Output the (X, Y) coordinate of the center of the cell containing the given text.  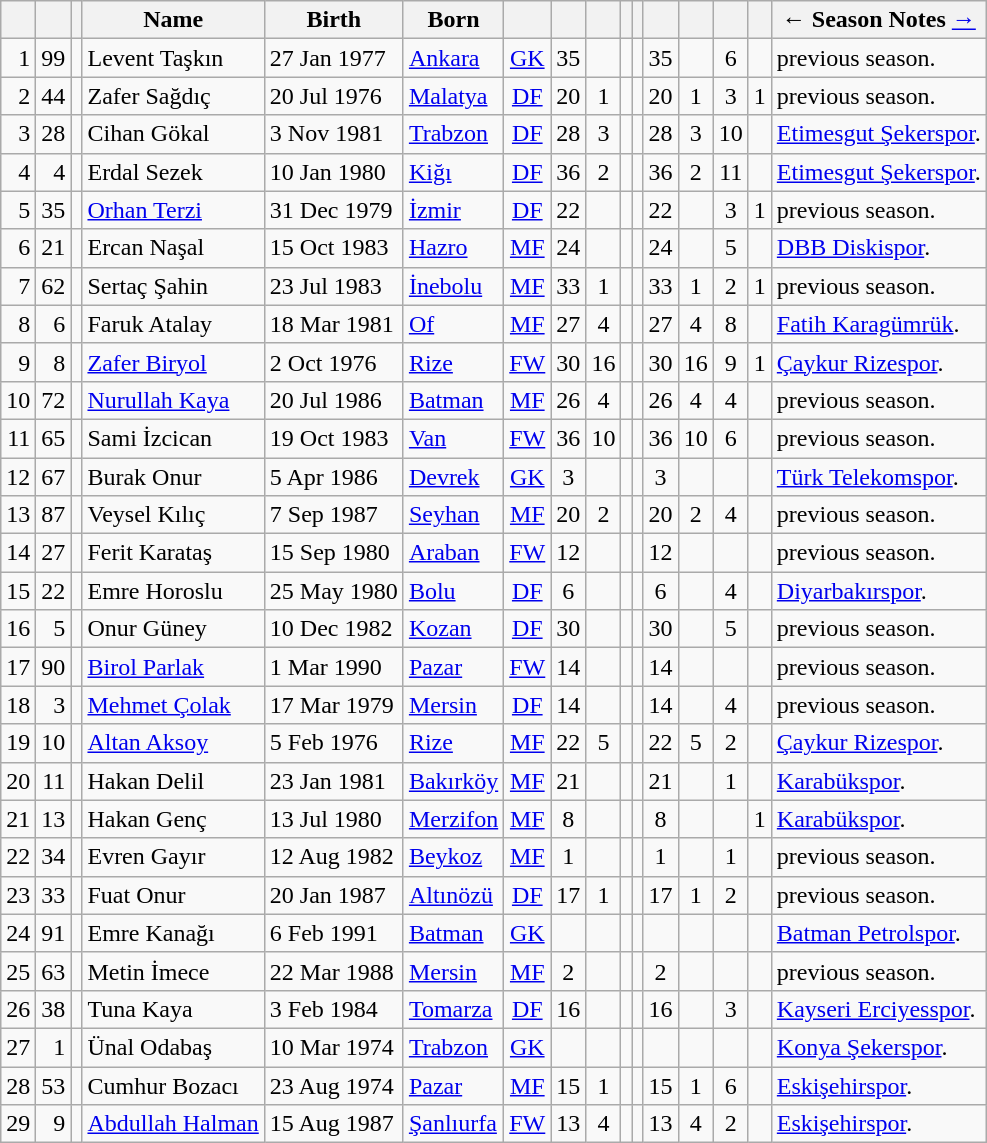
Zafer Biryol (173, 362)
29 (18, 1124)
Erdal Sezek (173, 172)
53 (54, 1085)
13 Jul 1980 (334, 819)
19 Oct 1983 (334, 438)
Birth (334, 20)
Of (453, 324)
Cihan Gökal (173, 134)
67 (54, 477)
Konya Şekerspor. (878, 1047)
63 (54, 971)
7 Sep 1987 (334, 515)
Malatya (453, 96)
Sami İzcican (173, 438)
Evren Gayır (173, 857)
10 Mar 1974 (334, 1047)
← Season Notes → (878, 20)
15 Sep 1980 (334, 553)
Seyhan (453, 515)
Bakırköy (453, 781)
72 (54, 400)
Kayseri Erciyesspor. (878, 1009)
Altınözü (453, 895)
19 (18, 743)
Beykoz (453, 857)
20 Jul 1976 (334, 96)
27 Jan 1977 (334, 58)
Batman Petrolspor. (878, 933)
Kozan (453, 629)
Faruk Atalay (173, 324)
10 Jan 1980 (334, 172)
İzmir (453, 210)
20 Jan 1987 (334, 895)
Zafer Sağdıç (173, 96)
Şanlıurfa (453, 1124)
DBB Diskispor. (878, 248)
3 Feb 1984 (334, 1009)
Birol Parlak (173, 667)
87 (54, 515)
Ferit Karataş (173, 553)
Altan Aksoy (173, 743)
1 Mar 1990 (334, 667)
17 Mar 1979 (334, 705)
Tuna Kaya (173, 1009)
Onur Güney (173, 629)
38 (54, 1009)
Merzifon (453, 819)
Emre Kanağı (173, 933)
Orhan Terzi (173, 210)
18 Mar 1981 (334, 324)
Cumhur Bozacı (173, 1085)
7 (18, 286)
22 Mar 1988 (334, 971)
15 Aug 1987 (334, 1124)
Abdullah Halman (173, 1124)
3 Nov 1981 (334, 134)
6 Feb 1991 (334, 933)
Veysel Kılıç (173, 515)
Mehmet Çolak (173, 705)
Emre Horoslu (173, 591)
90 (54, 667)
91 (54, 933)
Levent Taşkın (173, 58)
99 (54, 58)
12 Aug 1982 (334, 857)
25 (18, 971)
Bolu (453, 591)
62 (54, 286)
10 Dec 1982 (334, 629)
Ünal Odabaş (173, 1047)
23 (18, 895)
Ercan Naşal (173, 248)
5 Feb 1976 (334, 743)
23 Jan 1981 (334, 781)
31 Dec 1979 (334, 210)
Hakan Genç (173, 819)
34 (54, 857)
Hazro (453, 248)
Türk Telekomspor. (878, 477)
Devrek (453, 477)
Diyarbakırspor. (878, 591)
44 (54, 96)
Burak Onur (173, 477)
5 Apr 1986 (334, 477)
Fuat Onur (173, 895)
65 (54, 438)
2 Oct 1976 (334, 362)
Van (453, 438)
20 Jul 1986 (334, 400)
23 Jul 1983 (334, 286)
Araban (453, 553)
23 Aug 1974 (334, 1085)
Kiğı (453, 172)
15 Oct 1983 (334, 248)
Tomarza (453, 1009)
25 May 1980 (334, 591)
Born (453, 20)
Hakan Delil (173, 781)
Nurullah Kaya (173, 400)
Ankara (453, 58)
Fatih Karagümrük. (878, 324)
Name (173, 20)
Sertaç Şahin (173, 286)
Metin İmece (173, 971)
İnebolu (453, 286)
18 (18, 705)
